Return [x, y] of the center of cell containing provided text 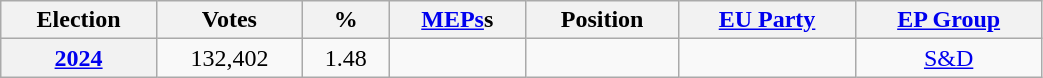
Votes [229, 20]
EU Party [767, 20]
2024 [79, 58]
EP Group [948, 20]
MEPss [457, 20]
Election [79, 20]
132,402 [229, 58]
% [346, 20]
S&D [948, 58]
Position [602, 20]
1.48 [346, 58]
